Capture the cell that displays the provided text and extract its (x, y) central coordinate. 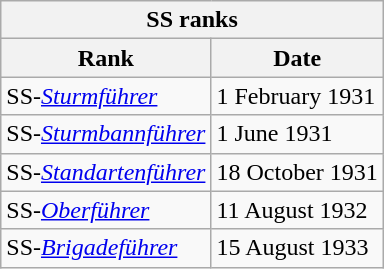
Rank (106, 58)
SS-Sturmbannführer (106, 134)
1 February 1931 (297, 96)
Date (297, 58)
SS-Sturmführer (106, 96)
SS-Standartenführer (106, 172)
11 August 1932 (297, 210)
15 August 1933 (297, 248)
18 October 1931 (297, 172)
SS-Oberführer (106, 210)
SS-Brigadeführer (106, 248)
1 June 1931 (297, 134)
SS ranks (192, 20)
